Search for the cell housing the specified text and yield its (x, y) center coordinate. 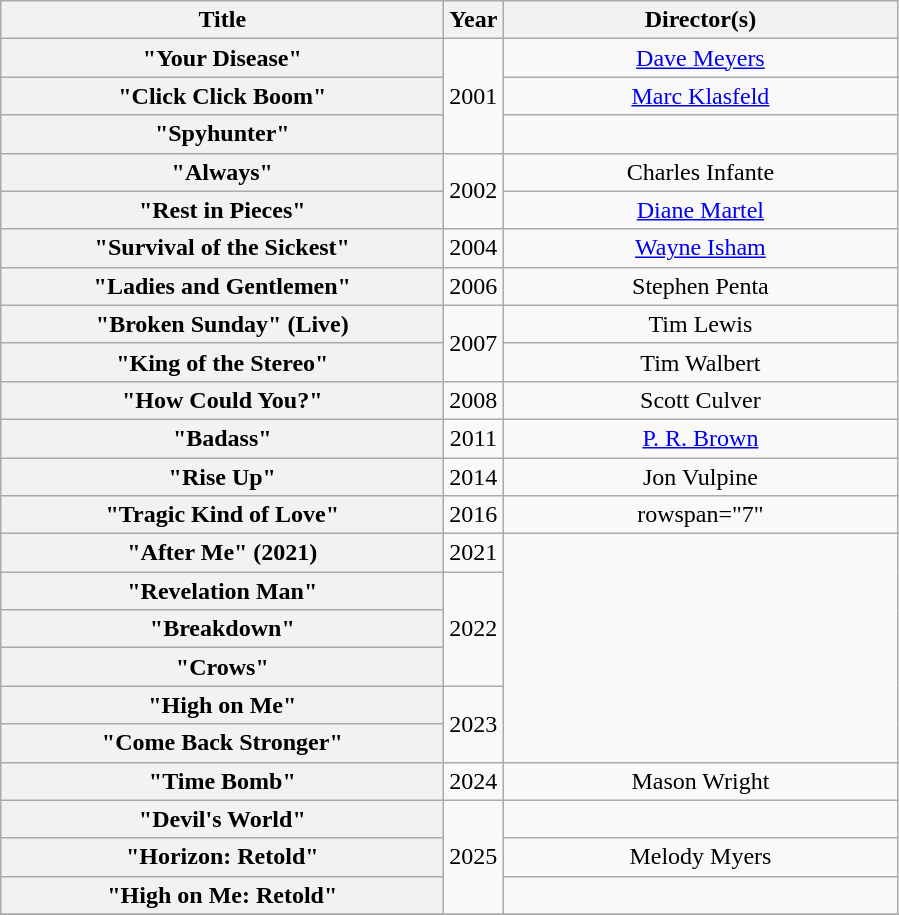
"Your Disease" (222, 58)
2008 (474, 400)
Wayne Isham (700, 248)
Director(s) (700, 20)
"Rise Up" (222, 477)
rowspan="7" (700, 515)
"Horizon: Retold" (222, 857)
2025 (474, 857)
Mason Wright (700, 781)
2022 (474, 629)
2024 (474, 781)
"Rest in Pieces" (222, 210)
"King of the Stereo" (222, 362)
"Come Back Stronger" (222, 743)
Year (474, 20)
"Always" (222, 172)
"Revelation Man" (222, 591)
Title (222, 20)
Diane Martel (700, 210)
Tim Lewis (700, 324)
Stephen Penta (700, 286)
Charles Infante (700, 172)
2011 (474, 438)
"High on Me" (222, 705)
"Badass" (222, 438)
2006 (474, 286)
Tim Walbert (700, 362)
"After Me" (2021) (222, 553)
2002 (474, 191)
Marc Klasfeld (700, 96)
"Spyhunter" (222, 134)
"Time Bomb" (222, 781)
"High on Me: Retold" (222, 895)
"Devil's World" (222, 819)
2016 (474, 515)
Dave Meyers (700, 58)
Melody Myers (700, 857)
P. R. Brown (700, 438)
"Ladies and Gentlemen" (222, 286)
"How Could You?" (222, 400)
"Broken Sunday" (Live) (222, 324)
2021 (474, 553)
2001 (474, 96)
"Breakdown" (222, 629)
2014 (474, 477)
"Tragic Kind of Love" (222, 515)
2007 (474, 343)
"Survival of the Sickest" (222, 248)
"Crows" (222, 667)
"Click Click Boom" (222, 96)
2023 (474, 724)
2004 (474, 248)
Scott Culver (700, 400)
Jon Vulpine (700, 477)
